Determine the (X, Y) coordinate at the center of the cell enclosing the given text.  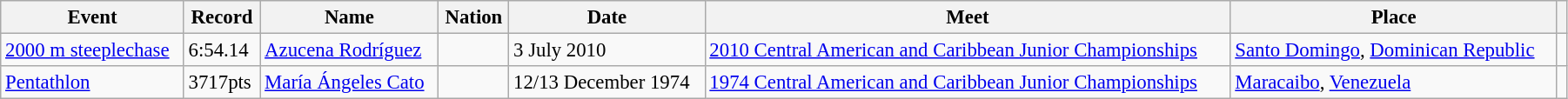
3 July 2010 (607, 50)
María Ángeles Cato (350, 82)
Meet (968, 17)
Pentathlon (92, 82)
Azucena Rodríguez (350, 50)
Place (1394, 17)
1974 Central American and Caribbean Junior Championships (968, 82)
Nation (473, 17)
Event (92, 17)
3717pts (221, 82)
Santo Domingo, Dominican Republic (1394, 50)
2000 m steeplechase (92, 50)
Maracaibo, Venezuela (1394, 82)
2010 Central American and Caribbean Junior Championships (968, 50)
Date (607, 17)
6:54.14 (221, 50)
Name (350, 17)
Record (221, 17)
12/13 December 1974 (607, 82)
